Scan for the cell matching the given text and deliver its [x, y] coordinate at center. 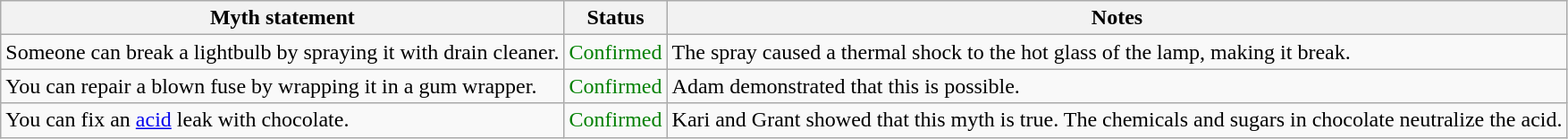
Adam demonstrated that this is possible. [1117, 86]
Someone can break a lightbulb by spraying it with drain cleaner. [282, 52]
Notes [1117, 18]
The spray caused a thermal shock to the hot glass of the lamp, making it break. [1117, 52]
Status [615, 18]
You can repair a blown fuse by wrapping it in a gum wrapper. [282, 86]
You can fix an acid leak with chocolate. [282, 120]
Kari and Grant showed that this myth is true. The chemicals and sugars in chocolate neutralize the acid. [1117, 120]
Myth statement [282, 18]
